Identify which cell holds the provided text, then report its (X, Y) central coordinate. 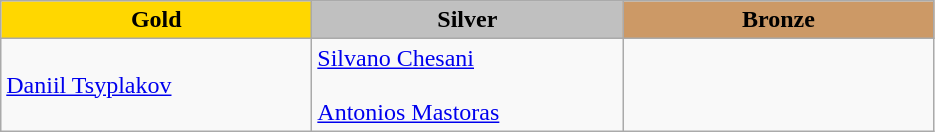
Gold (156, 20)
Silver (468, 20)
Silvano ChesaniAntonios Mastoras (468, 85)
Bronze (778, 20)
Daniil Tsyplakov (156, 85)
